Pinpoint the cell where the given text exists, returning its (x, y) midpoint coordinate. 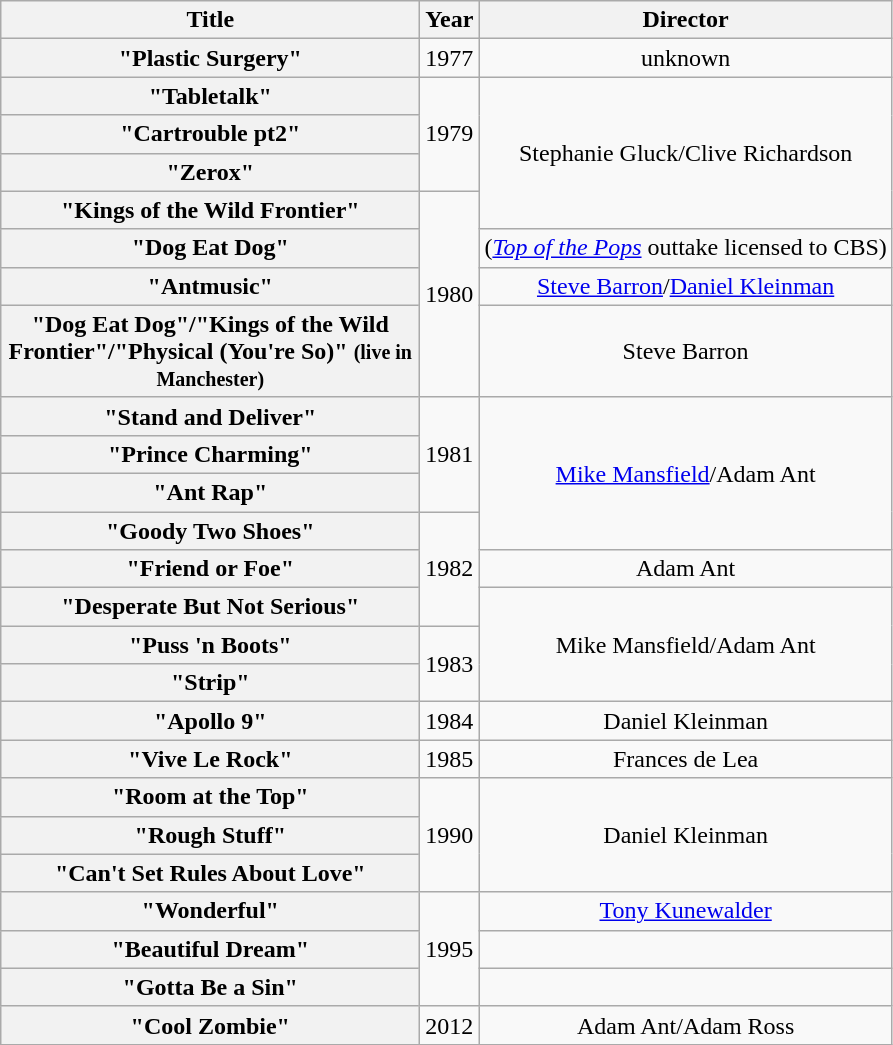
Stephanie Gluck/Clive Richardson (686, 153)
1995 (450, 949)
"Strip" (210, 683)
(Top of the Pops outtake licensed to CBS) (686, 248)
"Wonderful" (210, 911)
"Kings of the Wild Frontier" (210, 210)
"Gotta Be a Sin" (210, 987)
"Vive Le Rock" (210, 759)
unknown (686, 58)
"Rough Stuff" (210, 835)
1979 (450, 134)
Year (450, 20)
"Plastic Surgery" (210, 58)
1984 (450, 721)
"Room at the Top" (210, 797)
"Cool Zombie" (210, 1025)
"Dog Eat Dog" (210, 248)
Steve Barron/Daniel Kleinman (686, 286)
"Tabletalk" (210, 96)
1981 (450, 454)
"Beautiful Dream" (210, 949)
"Desperate But Not Serious" (210, 607)
"Can't Set Rules About Love" (210, 873)
1977 (450, 58)
"Puss 'n Boots" (210, 645)
"Zerox" (210, 172)
1980 (450, 294)
"Prince Charming" (210, 454)
Steve Barron (686, 351)
"Cartrouble pt2" (210, 134)
Tony Kunewalder (686, 911)
Director (686, 20)
1990 (450, 835)
1983 (450, 664)
"Dog Eat Dog"/"Kings of the Wild Frontier"/"Physical (You're So)" (live in Manchester) (210, 351)
"Apollo 9" (210, 721)
"Friend or Foe" (210, 569)
Adam Ant/Adam Ross (686, 1025)
Title (210, 20)
1982 (450, 569)
"Ant Rap" (210, 492)
Frances de Lea (686, 759)
1985 (450, 759)
Adam Ant (686, 569)
"Stand and Deliver" (210, 416)
2012 (450, 1025)
"Goody Two Shoes" (210, 531)
"Antmusic" (210, 286)
